Search for the cell housing the specified text and yield its (x, y) center coordinate. 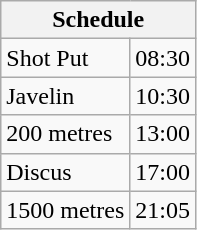
17:00 (163, 172)
08:30 (163, 58)
21:05 (163, 210)
Javelin (66, 96)
1500 metres (66, 210)
Schedule (98, 20)
Discus (66, 172)
200 metres (66, 134)
13:00 (163, 134)
10:30 (163, 96)
Shot Put (66, 58)
